Capture the cell that displays the provided text and extract its [x, y] central coordinate. 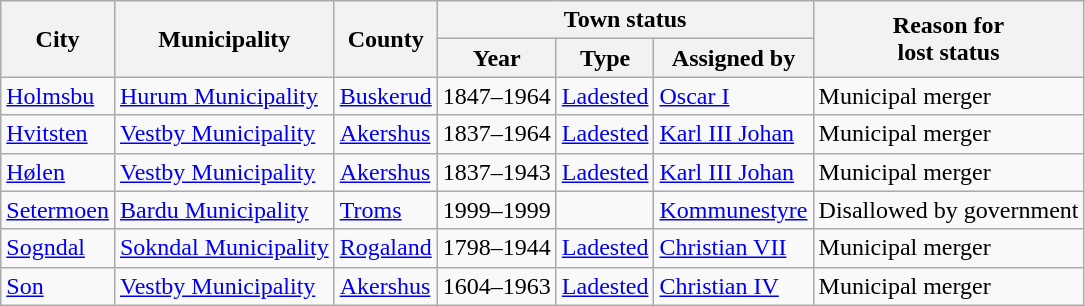
Municipality [224, 39]
Hvitsten [58, 134]
Kommunestyre [734, 210]
Sokndal Municipality [224, 248]
Christian IV [734, 286]
Sogndal [58, 248]
Hølen [58, 172]
City [58, 39]
1999–1999 [496, 210]
Year [496, 58]
1604–1963 [496, 286]
Hurum Municipality [224, 96]
Troms [386, 210]
Setermoen [58, 210]
Buskerud [386, 96]
Christian VII [734, 248]
1837–1943 [496, 172]
Disallowed by government [948, 210]
Reason forlost status [948, 39]
Bardu Municipality [224, 210]
Town status [625, 20]
County [386, 39]
1837–1964 [496, 134]
1847–1964 [496, 96]
Type [605, 58]
Oscar I [734, 96]
Son [58, 286]
1798–1944 [496, 248]
Assigned by [734, 58]
Rogaland [386, 248]
Holmsbu [58, 96]
